Identify which cell holds the provided text, then report its [X, Y] central coordinate. 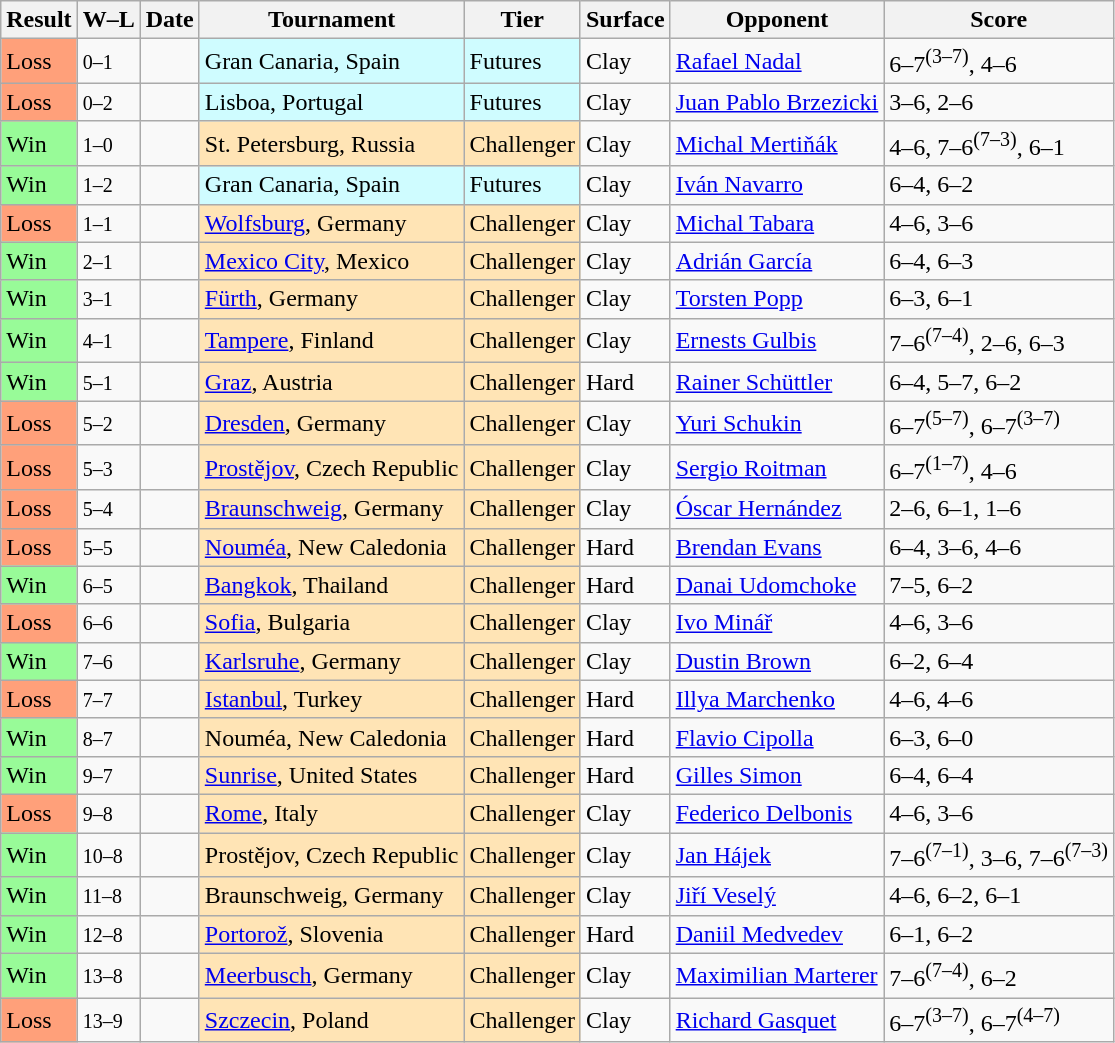
Rainer Schüttler [777, 382]
5–3 [108, 468]
7–6 [108, 661]
6–1, 6–2 [999, 934]
Graz, Austria [332, 382]
6–4, 3–6, 4–6 [999, 547]
11–8 [108, 896]
Wolfsburg, Germany [332, 223]
9–7 [108, 775]
Surface [625, 20]
Sergio Roitman [777, 468]
6–3, 6–1 [999, 299]
13–8 [108, 976]
7–6(7–4), 2–6, 6–3 [999, 340]
6–7(3–7), 4–6 [999, 62]
7–5, 6–2 [999, 585]
Opponent [777, 20]
Jiří Veselý [777, 896]
Gilles Simon [777, 775]
6–7(1–7), 4–6 [999, 468]
Result [39, 20]
5–5 [108, 547]
Flavio Cipolla [777, 737]
Richard Gasquet [777, 1020]
6–2, 6–4 [999, 661]
5–1 [108, 382]
Meerbusch, Germany [332, 976]
7–7 [108, 699]
2–1 [108, 261]
Adrián García [777, 261]
6–6 [108, 623]
Brendan Evans [777, 547]
Dustin Brown [777, 661]
Mexico City, Mexico [332, 261]
4–1 [108, 340]
Score [999, 20]
Jan Hájek [777, 856]
4–6, 4–6 [999, 699]
6–7(5–7), 6–7(3–7) [999, 424]
Sunrise, United States [332, 775]
6–4, 6–3 [999, 261]
Illya Marchenko [777, 699]
Iván Navarro [777, 185]
Michal Mertiňák [777, 144]
St. Petersburg, Russia [332, 144]
Yuri Schukin [777, 424]
Juan Pablo Brzezicki [777, 102]
6–4, 6–2 [999, 185]
Istanbul, Turkey [332, 699]
Daniil Medvedev [777, 934]
7–6(7–1), 3–6, 7–6(7–3) [999, 856]
3–6, 2–6 [999, 102]
9–8 [108, 813]
6–5 [108, 585]
2–6, 6–1, 1–6 [999, 509]
1–2 [108, 185]
10–8 [108, 856]
Tournament [332, 20]
Tampere, Finland [332, 340]
8–7 [108, 737]
6–3, 6–0 [999, 737]
Michal Tabara [777, 223]
Bangkok, Thailand [332, 585]
6–4, 6–4 [999, 775]
Fürth, Germany [332, 299]
1–1 [108, 223]
6–7(3–7), 6–7(4–7) [999, 1020]
W–L [108, 20]
Óscar Hernández [777, 509]
7–6(7–4), 6–2 [999, 976]
0–1 [108, 62]
Sofia, Bulgaria [332, 623]
5–4 [108, 509]
0–2 [108, 102]
Szczecin, Poland [332, 1020]
Date [170, 20]
Dresden, Germany [332, 424]
Tier [522, 20]
Rome, Italy [332, 813]
Maximilian Marterer [777, 976]
12–8 [108, 934]
13–9 [108, 1020]
Danai Udomchoke [777, 585]
Portorož, Slovenia [332, 934]
Lisboa, Portugal [332, 102]
4–6, 7–6(7–3), 6–1 [999, 144]
Federico Delbonis [777, 813]
3–1 [108, 299]
Ernests Gulbis [777, 340]
Ivo Minář [777, 623]
Karlsruhe, Germany [332, 661]
Rafael Nadal [777, 62]
4–6, 6–2, 6–1 [999, 896]
Torsten Popp [777, 299]
5–2 [108, 424]
1–0 [108, 144]
6–4, 5–7, 6–2 [999, 382]
